Locate the cell with the specified text and output its [X, Y] center coordinate. 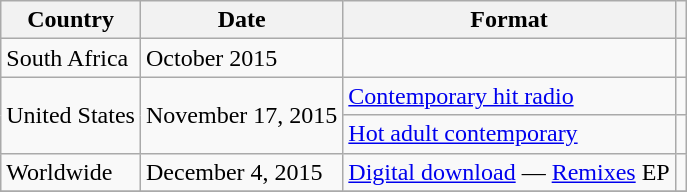
October 2015 [241, 58]
November 17, 2015 [241, 115]
Contemporary hit radio [509, 96]
Date [241, 20]
Country [71, 20]
Hot adult contemporary [509, 134]
Digital download — Remixes EP [509, 172]
Format [509, 20]
December 4, 2015 [241, 172]
South Africa [71, 58]
Worldwide [71, 172]
United States [71, 115]
